Search for the cell housing the specified text and yield its [X, Y] center coordinate. 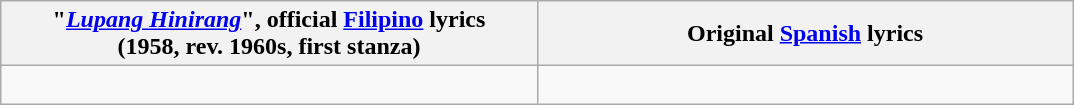
Original Spanish lyrics [805, 34]
"Lupang Hinirang", official Filipino lyrics(1958, rev. 1960s, first stanza) [269, 34]
